Search for the cell housing the specified text and yield its [x, y] center coordinate. 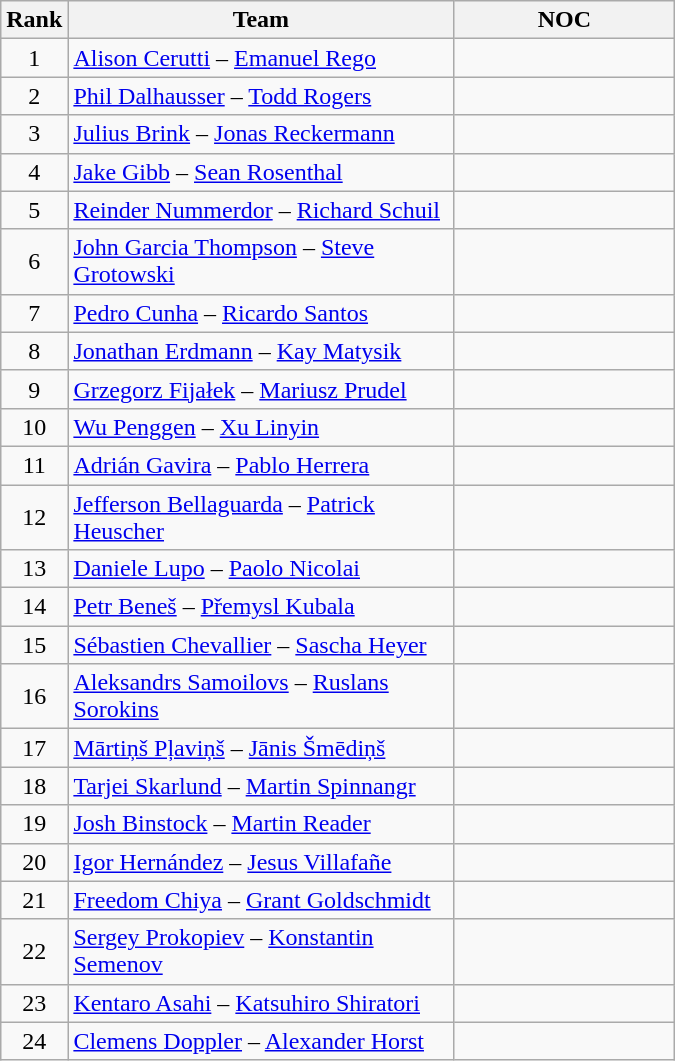
Wu Penggen – Xu Linyin [261, 427]
Freedom Chiya – Grant Goldschmidt [261, 900]
Josh Binstock – Martin Reader [261, 824]
16 [34, 696]
19 [34, 824]
22 [34, 952]
NOC [564, 20]
Jonathan Erdmann – Kay Matysik [261, 351]
1 [34, 58]
6 [34, 262]
8 [34, 351]
Igor Hernández – Jesus Villafañe [261, 862]
3 [34, 134]
10 [34, 427]
Jake Gibb – Sean Rosenthal [261, 172]
15 [34, 645]
24 [34, 1041]
4 [34, 172]
23 [34, 1003]
12 [34, 516]
Alison Cerutti – Emanuel Rego [261, 58]
11 [34, 465]
7 [34, 313]
Sébastien Chevallier – Sascha Heyer [261, 645]
Petr Beneš – Přemysl Kubala [261, 607]
Clemens Doppler – Alexander Horst [261, 1041]
Daniele Lupo – Paolo Nicolai [261, 569]
9 [34, 389]
Team [261, 20]
Grzegorz Fijałek – Mariusz Prudel [261, 389]
20 [34, 862]
Adrián Gavira – Pablo Herrera [261, 465]
Sergey Prokopiev – Konstantin Semenov [261, 952]
Rank [34, 20]
John Garcia Thompson – Steve Grotowski [261, 262]
18 [34, 786]
Tarjei Skarlund – Martin Spinnangr [261, 786]
5 [34, 210]
14 [34, 607]
Pedro Cunha – Ricardo Santos [261, 313]
13 [34, 569]
Phil Dalhausser – Todd Rogers [261, 96]
Reinder Nummerdor – Richard Schuil [261, 210]
2 [34, 96]
Aleksandrs Samoilovs – Ruslans Sorokins [261, 696]
Mārtiņš Pļaviņš – Jānis Šmēdiņš [261, 748]
17 [34, 748]
Kentaro Asahi – Katsuhiro Shiratori [261, 1003]
Julius Brink – Jonas Reckermann [261, 134]
21 [34, 900]
Jefferson Bellaguarda – Patrick Heuscher [261, 516]
